Detect which cell encompasses the target text, then output its (X, Y) center coordinate. 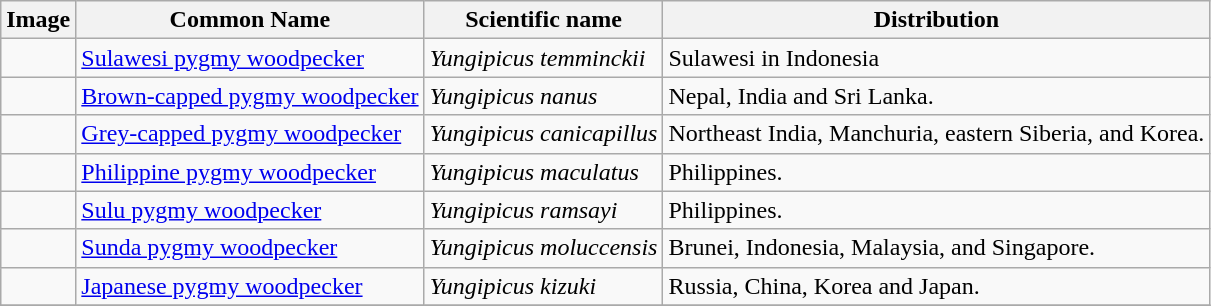
Yungipicus canicapillus (544, 134)
Sulu pygmy woodpecker (250, 210)
Sulawesi in Indonesia (936, 58)
Common Name (250, 20)
Brunei, Indonesia, Malaysia, and Singapore. (936, 248)
Sulawesi pygmy woodpecker (250, 58)
Image (38, 20)
Yungipicus temminckii (544, 58)
Yungipicus ramsayi (544, 210)
Nepal, India and Sri Lanka. (936, 96)
Philippine pygmy woodpecker (250, 172)
Russia, China, Korea and Japan. (936, 286)
Northeast India, Manchuria, eastern Siberia, and Korea. (936, 134)
Scientific name (544, 20)
Yungipicus moluccensis (544, 248)
Yungipicus nanus (544, 96)
Yungipicus maculatus (544, 172)
Distribution (936, 20)
Sunda pygmy woodpecker (250, 248)
Brown-capped pygmy woodpecker (250, 96)
Yungipicus kizuki (544, 286)
Grey-capped pygmy woodpecker (250, 134)
Japanese pygmy woodpecker (250, 286)
